Locate the cell with the specified text and output its [x, y] center coordinate. 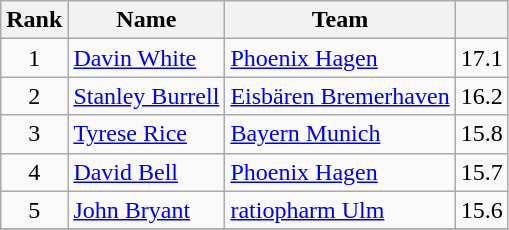
4 [34, 172]
15.8 [482, 134]
Rank [34, 20]
1 [34, 58]
16.2 [482, 96]
15.6 [482, 210]
Team [340, 20]
Bayern Munich [340, 134]
ratiopharm Ulm [340, 210]
5 [34, 210]
15.7 [482, 172]
John Bryant [146, 210]
Stanley Burrell [146, 96]
Davin White [146, 58]
3 [34, 134]
17.1 [482, 58]
Eisbären Bremerhaven [340, 96]
2 [34, 96]
Name [146, 20]
David Bell [146, 172]
Tyrese Rice [146, 134]
